Detect which cell encompasses the target text, then output its (X, Y) center coordinate. 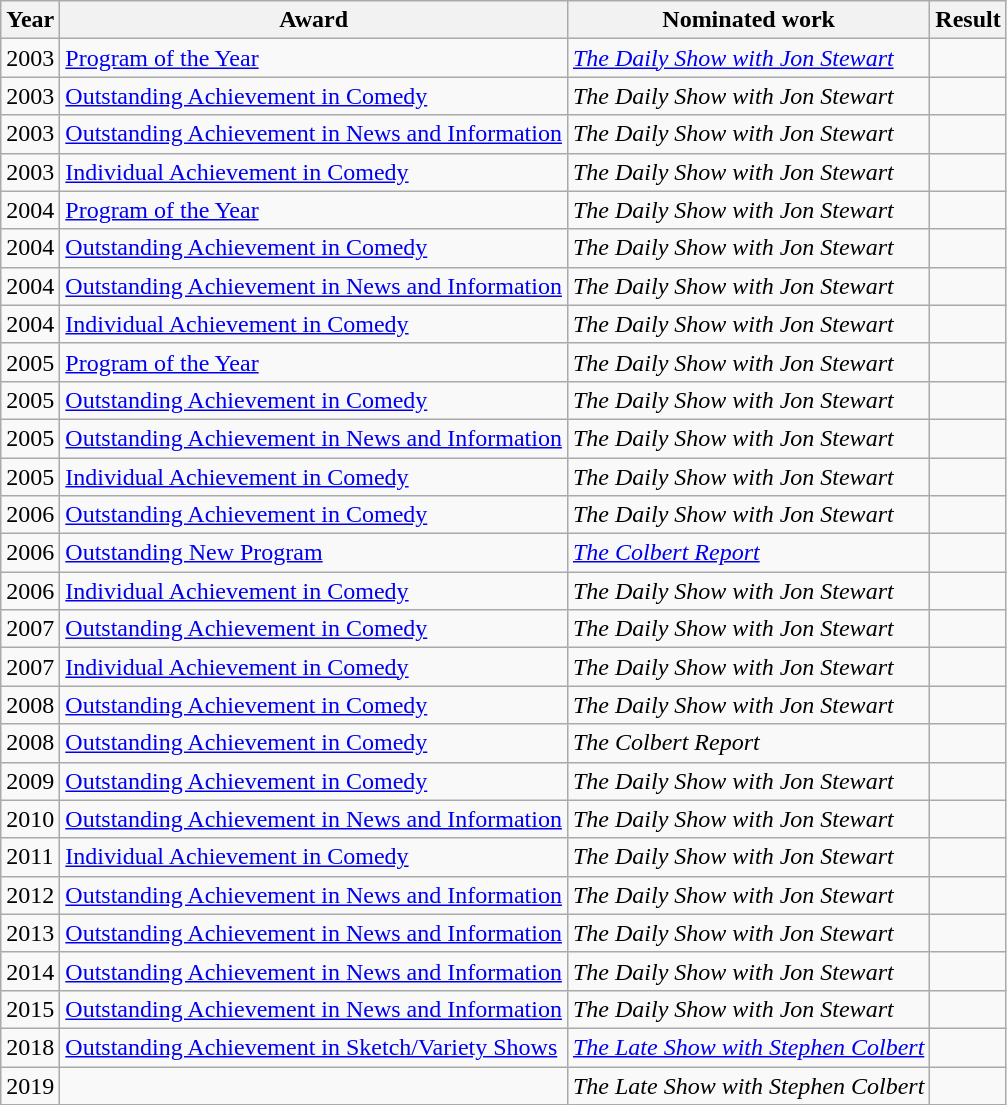
Outstanding New Program (314, 553)
Nominated work (748, 20)
Year (30, 20)
2019 (30, 1085)
2015 (30, 1009)
2014 (30, 971)
2018 (30, 1047)
2013 (30, 933)
2010 (30, 819)
Award (314, 20)
2012 (30, 895)
Outstanding Achievement in Sketch/Variety Shows (314, 1047)
2011 (30, 857)
Result (968, 20)
2009 (30, 781)
